Return (X, Y) of the center of cell containing provided text 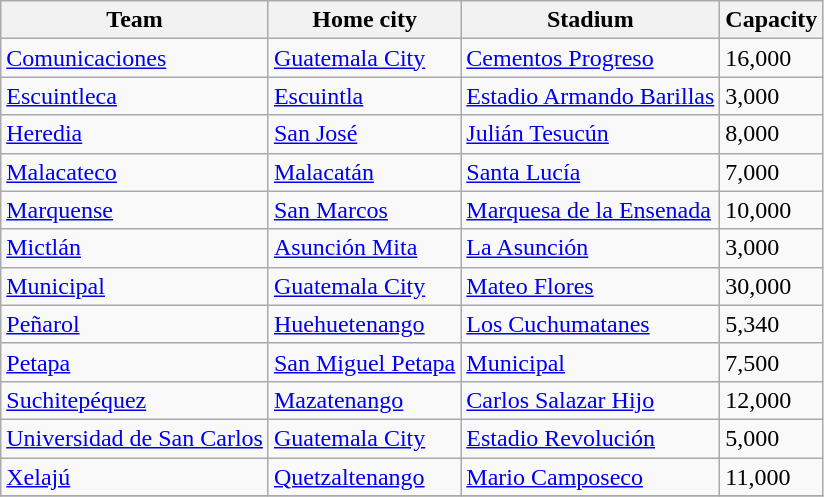
Mazatenango (364, 400)
San Marcos (364, 210)
Malacateco (135, 172)
5,340 (772, 324)
Los Cuchumatanes (590, 324)
11,000 (772, 477)
8,000 (772, 134)
16,000 (772, 58)
Stadium (590, 20)
Carlos Salazar Hijo (590, 400)
Marquense (135, 210)
Comunicaciones (135, 58)
Escuintla (364, 96)
7,500 (772, 362)
Petapa (135, 362)
Malacatán (364, 172)
Quetzaltenango (364, 477)
Xelajú (135, 477)
Home city (364, 20)
Estadio Armando Barillas (590, 96)
Julián Tesucún (590, 134)
San José (364, 134)
Cementos Progreso (590, 58)
Huehuetenango (364, 324)
Estadio Revolución (590, 438)
Team (135, 20)
San Miguel Petapa (364, 362)
Heredia (135, 134)
5,000 (772, 438)
Mateo Flores (590, 286)
Capacity (772, 20)
Asunción Mita (364, 248)
La Asunción (590, 248)
10,000 (772, 210)
Peñarol (135, 324)
7,000 (772, 172)
Mario Camposeco (590, 477)
30,000 (772, 286)
Santa Lucía (590, 172)
Marquesa de la Ensenada (590, 210)
12,000 (772, 400)
Universidad de San Carlos (135, 438)
Mictlán (135, 248)
Escuintleca (135, 96)
Suchitepéquez (135, 400)
